Scan for the cell matching the given text and deliver its (X, Y) coordinate at center. 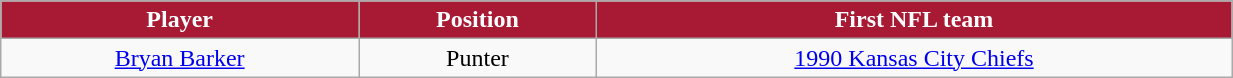
Position (478, 20)
Player (180, 20)
Punter (478, 58)
First NFL team (914, 20)
1990 Kansas City Chiefs (914, 58)
Bryan Barker (180, 58)
